Scan for the cell matching the given text and deliver its (X, Y) coordinate at center. 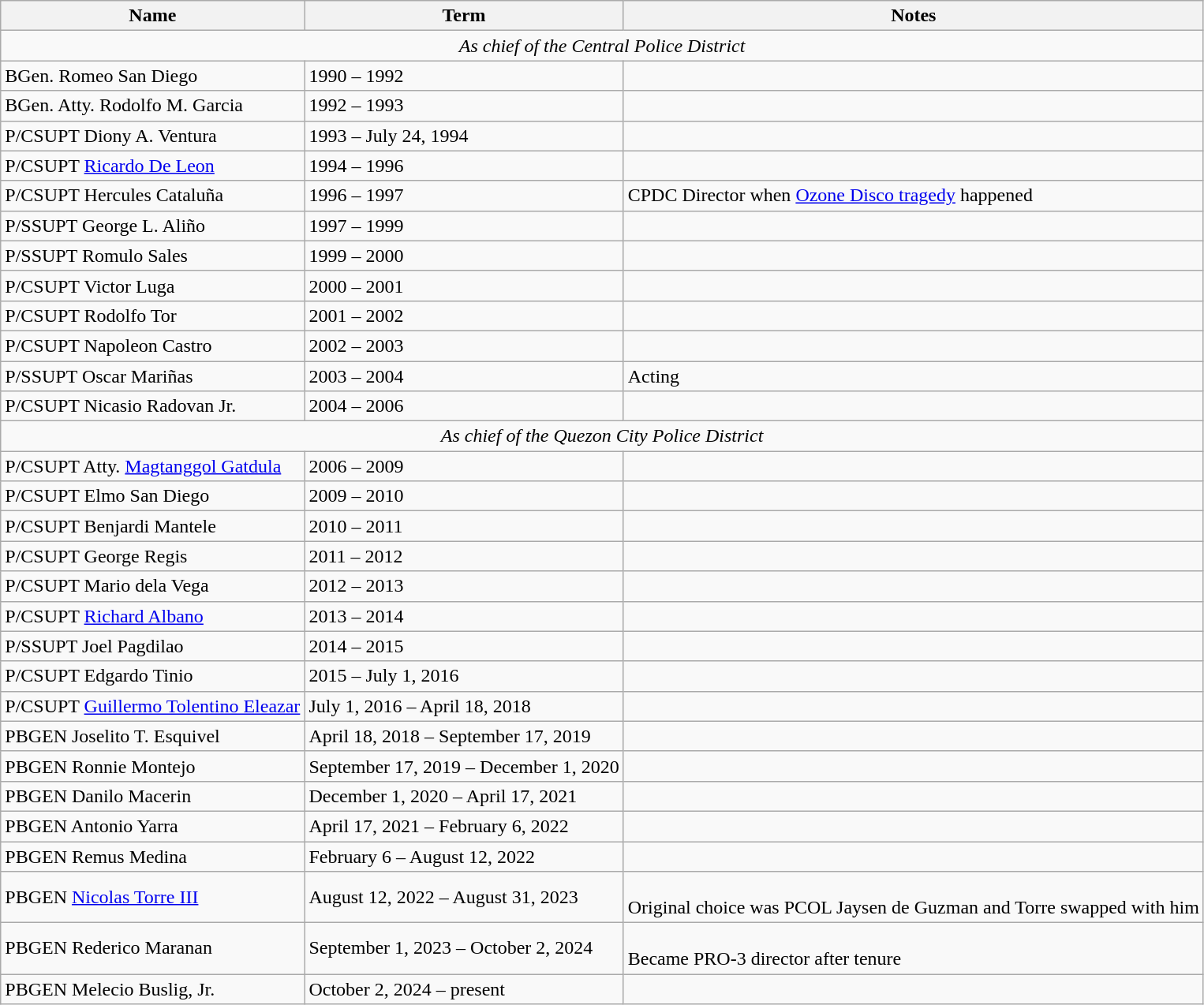
P/CSUPT Atty. Magtanggol Gatdula (153, 466)
2015 – July 1, 2016 (464, 676)
P/CSUPT Edgardo Tinio (153, 676)
2002 – 2003 (464, 346)
BGen. Romeo San Diego (153, 76)
Became PRO-3 director after tenure (914, 948)
2004 – 2006 (464, 406)
P/SSUPT Romulo Sales (153, 256)
P/CSUPT Guillermo Tolentino Eleazar (153, 706)
2012 – 2013 (464, 586)
PBGEN Antonio Yarra (153, 826)
1992 – 1993 (464, 106)
BGen. Atty. Rodolfo M. Garcia (153, 106)
CPDC Director when Ozone Disco tragedy happened (914, 196)
August 12, 2022 – August 31, 2023 (464, 898)
PBGEN Danilo Macerin (153, 796)
P/SSUPT George L. Aliño (153, 226)
P/SSUPT Oscar Mariñas (153, 376)
1990 – 1992 (464, 76)
PBGEN Melecio Buslig, Jr. (153, 989)
April 17, 2021 – February 6, 2022 (464, 826)
PBGEN Joselito T. Esquivel (153, 736)
Term (464, 16)
September 17, 2019 – December 1, 2020 (464, 766)
1997 – 1999 (464, 226)
October 2, 2024 – present (464, 989)
December 1, 2020 – April 17, 2021 (464, 796)
PBGEN Nicolas Torre III (153, 898)
PBGEN Rederico Maranan (153, 948)
2009 – 2010 (464, 496)
2014 – 2015 (464, 646)
1999 – 2000 (464, 256)
2003 – 2004 (464, 376)
PBGEN Remus Medina (153, 856)
1993 – July 24, 1994 (464, 136)
P/CSUPT Napoleon Castro (153, 346)
1994 – 1996 (464, 166)
P/CSUPT Rodolfo Tor (153, 316)
P/CSUPT Benjardi Mantele (153, 526)
2011 – 2012 (464, 556)
P/SSUPT Joel Pagdilao (153, 646)
2000 – 2001 (464, 286)
PBGEN Ronnie Montejo (153, 766)
2006 – 2009 (464, 466)
July 1, 2016 – April 18, 2018 (464, 706)
P/CSUPT Richard Albano (153, 616)
As chief of the Quezon City Police District (603, 436)
P/CSUPT Victor Luga (153, 286)
2001 – 2002 (464, 316)
Notes (914, 16)
Original choice was PCOL Jaysen de Guzman and Torre swapped with him (914, 898)
As chief of the Central Police District (603, 46)
P/CSUPT Elmo San Diego (153, 496)
February 6 – August 12, 2022 (464, 856)
P/CSUPT Ricardo De Leon (153, 166)
P/CSUPT Hercules Cataluña (153, 196)
Acting (914, 376)
P/CSUPT Diony A. Ventura (153, 136)
2013 – 2014 (464, 616)
September 1, 2023 – October 2, 2024 (464, 948)
2010 – 2011 (464, 526)
P/CSUPT George Regis (153, 556)
P/CSUPT Nicasio Radovan Jr. (153, 406)
1996 – 1997 (464, 196)
April 18, 2018 – September 17, 2019 (464, 736)
Name (153, 16)
P/CSUPT Mario dela Vega (153, 586)
